Determine the (x, y) coordinate at the center of the cell enclosing the given text.  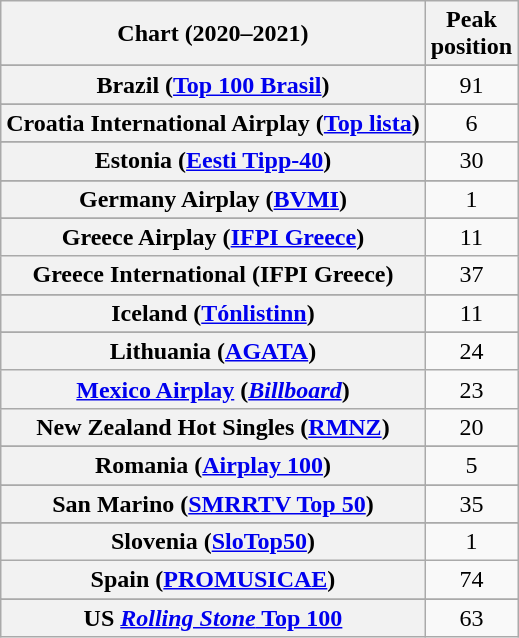
74 (471, 580)
Brazil (Top 100 Brasil) (213, 85)
Greece Airplay (IFPI Greece) (213, 237)
Spain (PROMUSICAE) (213, 580)
Germany Airplay (BVMI) (213, 199)
6 (471, 123)
91 (471, 85)
Chart (2020–2021) (213, 34)
63 (471, 618)
24 (471, 351)
23 (471, 389)
Croatia International Airplay (Top lista) (213, 123)
Lithuania (AGATA) (213, 351)
New Zealand Hot Singles (RMNZ) (213, 427)
5 (471, 465)
Iceland (Tónlistinn) (213, 313)
20 (471, 427)
Romania (Airplay 100) (213, 465)
30 (471, 161)
37 (471, 275)
Estonia (Eesti Tipp-40) (213, 161)
35 (471, 503)
San Marino (SMRRTV Top 50) (213, 503)
Slovenia (SloTop50) (213, 542)
Peakposition (471, 34)
Greece International (IFPI Greece) (213, 275)
Mexico Airplay (Billboard) (213, 389)
US Rolling Stone Top 100 (213, 618)
